Capture the cell that displays the provided text and extract its [X, Y] central coordinate. 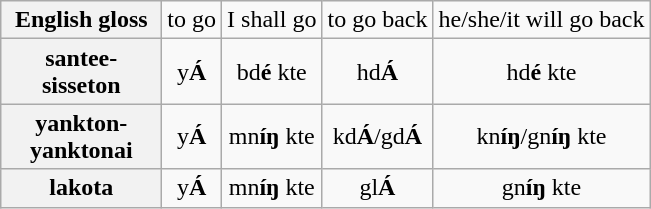
hdé kte [542, 72]
kníŋ/gníŋ kte [542, 136]
gníŋ kte [542, 188]
he/she/it will go back [542, 20]
to go [192, 20]
kdÁ/gdÁ [378, 136]
glÁ [378, 188]
I shall go [272, 20]
yankton-yanktonai [82, 136]
santee-sisseton [82, 72]
bdé kte [272, 72]
English gloss [82, 20]
hdÁ [378, 72]
to go back [378, 20]
lakota [82, 188]
